Capture the cell that displays the provided text and extract its (x, y) central coordinate. 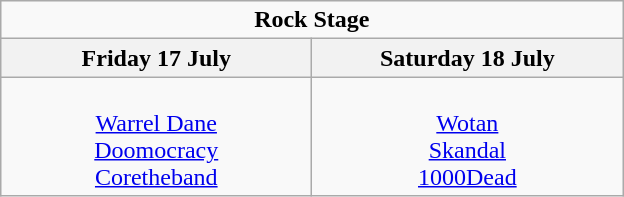
Warrel Dane Doomocracy Coretheband (156, 136)
Friday 17 July (156, 58)
Wotan Skandal 1000Dead (468, 136)
Saturday 18 July (468, 58)
Rock Stage (312, 20)
